Output the (X, Y) coordinate of the center of the cell containing the given text.  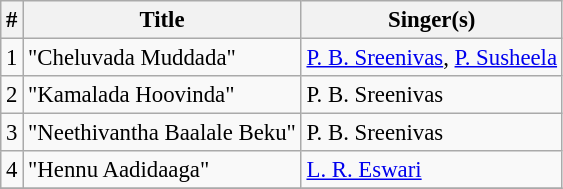
1 (12, 58)
Title (162, 20)
L. R. Eswari (432, 170)
"Neethivantha Baalale Beku" (162, 133)
Singer(s) (432, 20)
3 (12, 133)
"Hennu Aadidaaga" (162, 170)
P. B. Sreenivas, P. Susheela (432, 58)
# (12, 20)
"Kamalada Hoovinda" (162, 95)
2 (12, 95)
"Cheluvada Muddada" (162, 58)
4 (12, 170)
